For the text-containing cell, return its midpoint in [x, y] coordinate format. 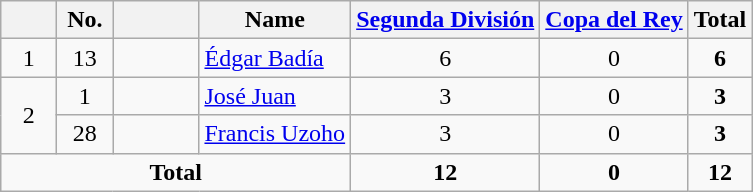
Francis Uzoho [275, 134]
No. [85, 20]
José Juan [275, 96]
28 [85, 134]
Name [275, 20]
13 [85, 58]
Édgar Badía [275, 58]
Copa del Rey [614, 20]
Segunda División [446, 20]
2 [29, 115]
